Pinpoint the cell where the given text exists, returning its (X, Y) midpoint coordinate. 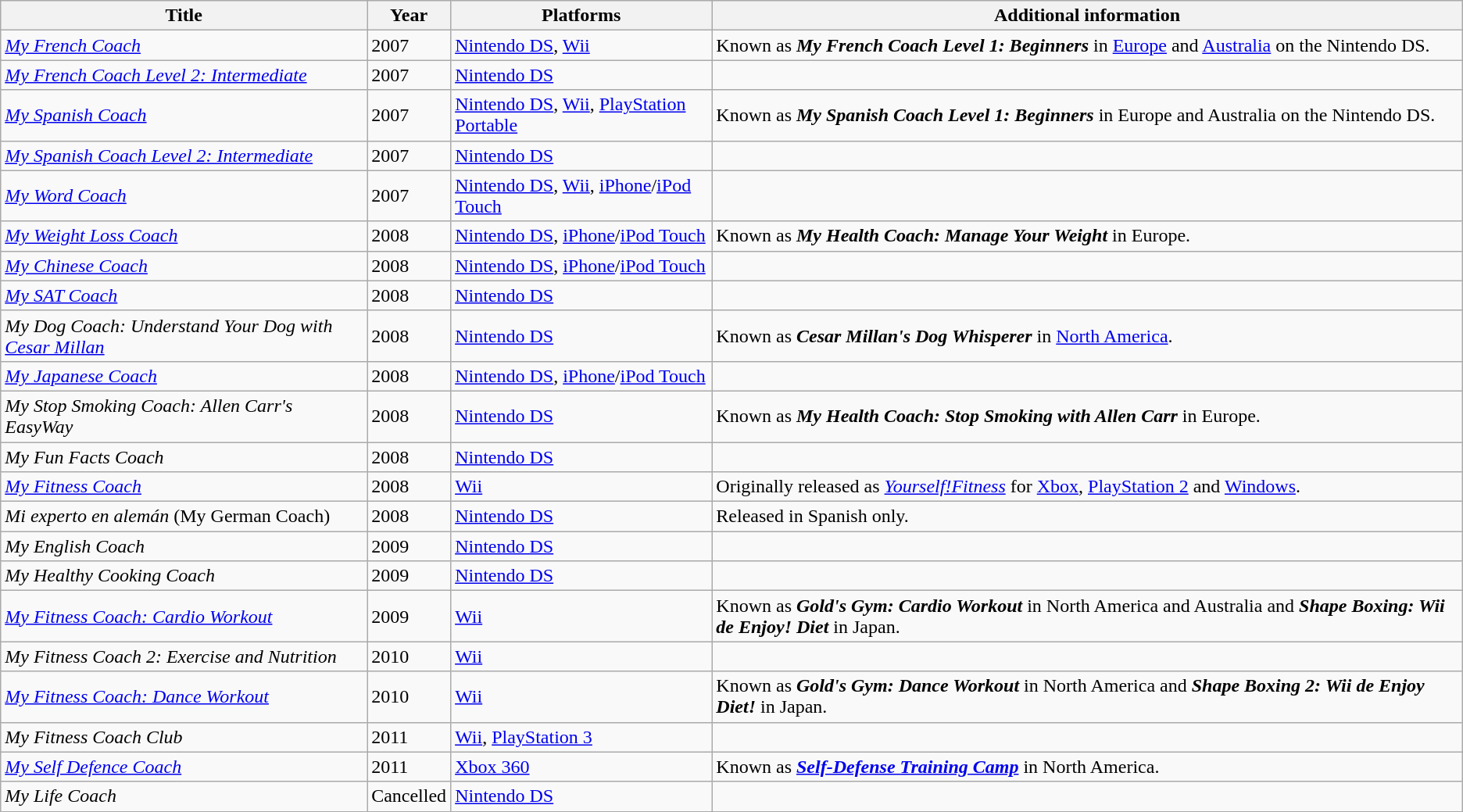
My French Coach (184, 45)
My English Coach (184, 546)
My Chinese Coach (184, 266)
My Fitness Coach: Cardio Workout (184, 616)
Xbox 360 (581, 767)
My SAT Coach (184, 295)
My Spanish Coach Level 2: Intermediate (184, 156)
My Healthy Cooking Coach (184, 576)
Released in Spanish only. (1087, 517)
Additional information (1087, 16)
Cancelled (410, 796)
My Fitness Coach 2: Exercise and Nutrition (184, 656)
Known as My Spanish Coach Level 1: Beginners in Europe and Australia on the Nintendo DS. (1087, 116)
Known as My French Coach Level 1: Beginners in Europe and Australia on the Nintendo DS. (1087, 45)
Mi experto en alemán (My German Coach) (184, 517)
Platforms (581, 16)
Nintendo DS, Wii (581, 45)
My Fun Facts Coach (184, 457)
Nintendo DS, Wii, PlayStation Portable (581, 116)
Known as Self-Defense Training Camp in North America. (1087, 767)
Title (184, 16)
Known as My Health Coach: Stop Smoking with Allen Carr in Europe. (1087, 416)
My Dog Coach: Understand Your Dog with Cesar Millan (184, 336)
Known as Gold's Gym: Cardio Workout in North America and Australia and Shape Boxing: Wii de Enjoy! Diet in Japan. (1087, 616)
My Weight Loss Coach (184, 236)
Known as Gold's Gym: Dance Workout in North America and Shape Boxing 2: Wii de Enjoy Diet! in Japan. (1087, 697)
My Life Coach (184, 796)
My French Coach Level 2: Intermediate (184, 75)
Wii, PlayStation 3 (581, 737)
Known as Cesar Millan's Dog Whisperer in North America. (1087, 336)
Nintendo DS, Wii, iPhone/iPod Touch (581, 195)
My Word Coach (184, 195)
Known as My Health Coach: Manage Your Weight in Europe. (1087, 236)
My Japanese Coach (184, 376)
My Self Defence Coach (184, 767)
My Spanish Coach (184, 116)
My Fitness Coach: Dance Workout (184, 697)
Originally released as Yourself!Fitness for Xbox, PlayStation 2 and Windows. (1087, 487)
My Fitness Coach (184, 487)
My Fitness Coach Club (184, 737)
My Stop Smoking Coach: Allen Carr's EasyWay (184, 416)
Year (410, 16)
